Find where the given text appears and provide that cell's center as (x, y) coordinate. 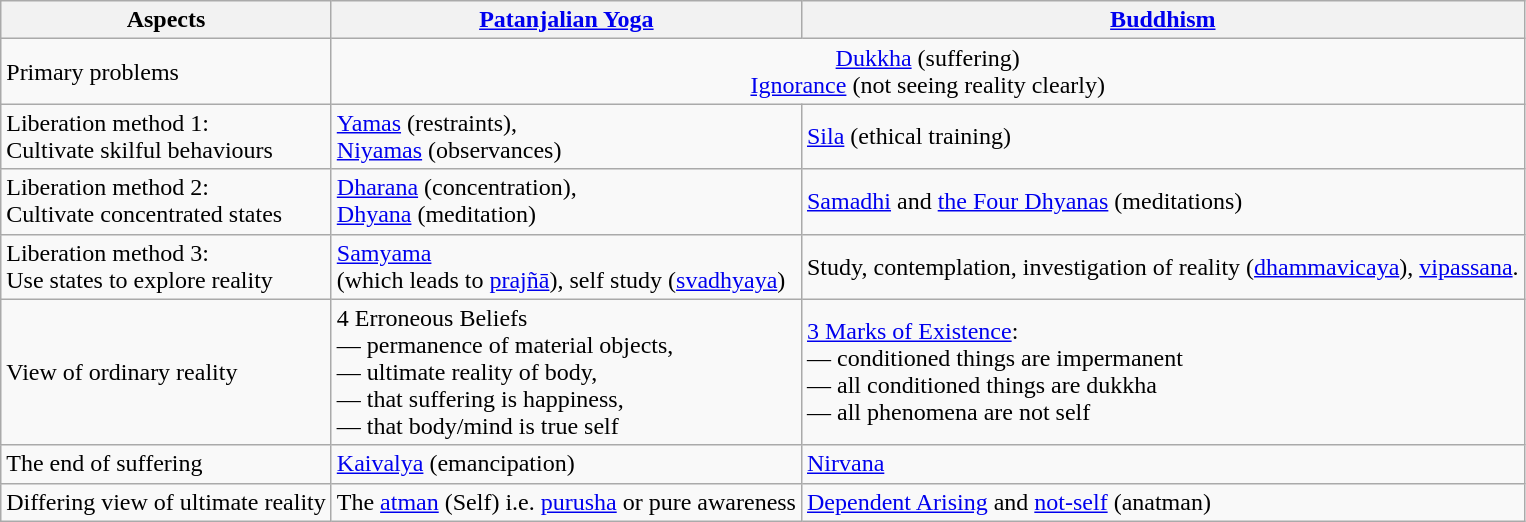
Yamas (restraints),Niyamas (observances) (566, 136)
Aspects (166, 20)
Dependent Arising and not-self (anatman) (1162, 502)
Nirvana (1162, 464)
4 Erroneous Beliefs— permanence of material objects,— ultimate reality of body,— that suffering is happiness,— that body/mind is true self (566, 372)
The end of suffering (166, 464)
The atman (Self) i.e. purusha or pure awareness (566, 502)
Sila (ethical training) (1162, 136)
Dukkha (suffering)Ignorance (not seeing reality clearly) (928, 72)
View of ordinary reality (166, 372)
Liberation method 3:Use states to explore reality (166, 266)
Samyama(which leads to prajñā), self study (svadhyaya) (566, 266)
Kaivalya (emancipation) (566, 464)
Dharana (concentration),Dhyana (meditation) (566, 202)
Buddhism (1162, 20)
Study, contemplation, investigation of reality (dhammavicaya), vipassana. (1162, 266)
Primary problems (166, 72)
Patanjalian Yoga (566, 20)
Liberation method 2:Cultivate concentrated states (166, 202)
Differing view of ultimate reality (166, 502)
Samadhi and the Four Dhyanas (meditations) (1162, 202)
Liberation method 1:Cultivate skilful behaviours (166, 136)
3 Marks of Existence:— conditioned things are impermanent— all conditioned things are dukkha— all phenomena are not self (1162, 372)
